Identify which cell holds the provided text, then report its (X, Y) central coordinate. 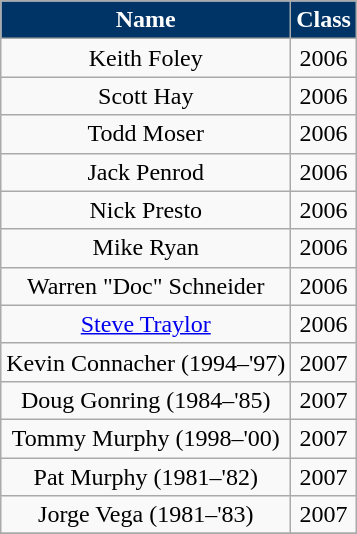
Todd Moser (146, 134)
Steve Traylor (146, 324)
Mike Ryan (146, 248)
Jorge Vega (1981–'83) (146, 515)
Keith Foley (146, 58)
Nick Presto (146, 210)
Warren "Doc" Schneider (146, 286)
Pat Murphy (1981–'82) (146, 477)
Doug Gonring (1984–'85) (146, 400)
Kevin Connacher (1994–'97) (146, 362)
Scott Hay (146, 96)
Class (324, 20)
Tommy Murphy (1998–'00) (146, 438)
Jack Penrod (146, 172)
Name (146, 20)
